Detect which cell encompasses the target text, then output its [x, y] center coordinate. 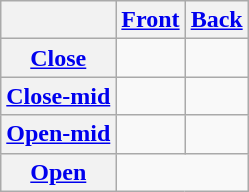
Front [150, 20]
Close [58, 58]
Close-mid [58, 96]
Open [58, 172]
Open-mid [58, 134]
Back [216, 20]
